Determine the [x, y] coordinate at the center of the cell enclosing the given text.  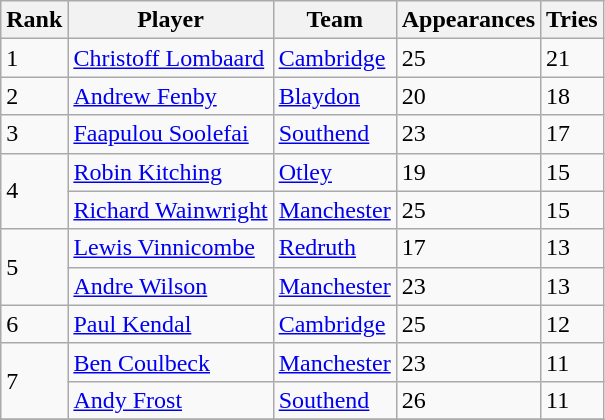
18 [572, 96]
26 [468, 400]
1 [34, 58]
5 [34, 267]
Redruth [334, 248]
Christoff Lombaard [170, 58]
Lewis Vinnicombe [170, 248]
Team [334, 20]
Faapulou Soolefai [170, 134]
2 [34, 96]
Appearances [468, 20]
Player [170, 20]
21 [572, 58]
Otley [334, 172]
Rank [34, 20]
3 [34, 134]
12 [572, 324]
Ben Coulbeck [170, 362]
7 [34, 381]
Blaydon [334, 96]
19 [468, 172]
Andre Wilson [170, 286]
4 [34, 191]
20 [468, 96]
Tries [572, 20]
Paul Kendal [170, 324]
Andrew Fenby [170, 96]
Richard Wainwright [170, 210]
Andy Frost [170, 400]
6 [34, 324]
Robin Kitching [170, 172]
